For the text-containing cell, return its midpoint in [X, Y] coordinate format. 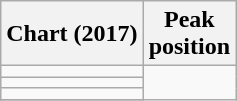
Peakposition [189, 34]
Chart (2017) [72, 34]
